Return (X, Y) of the center of cell containing provided text 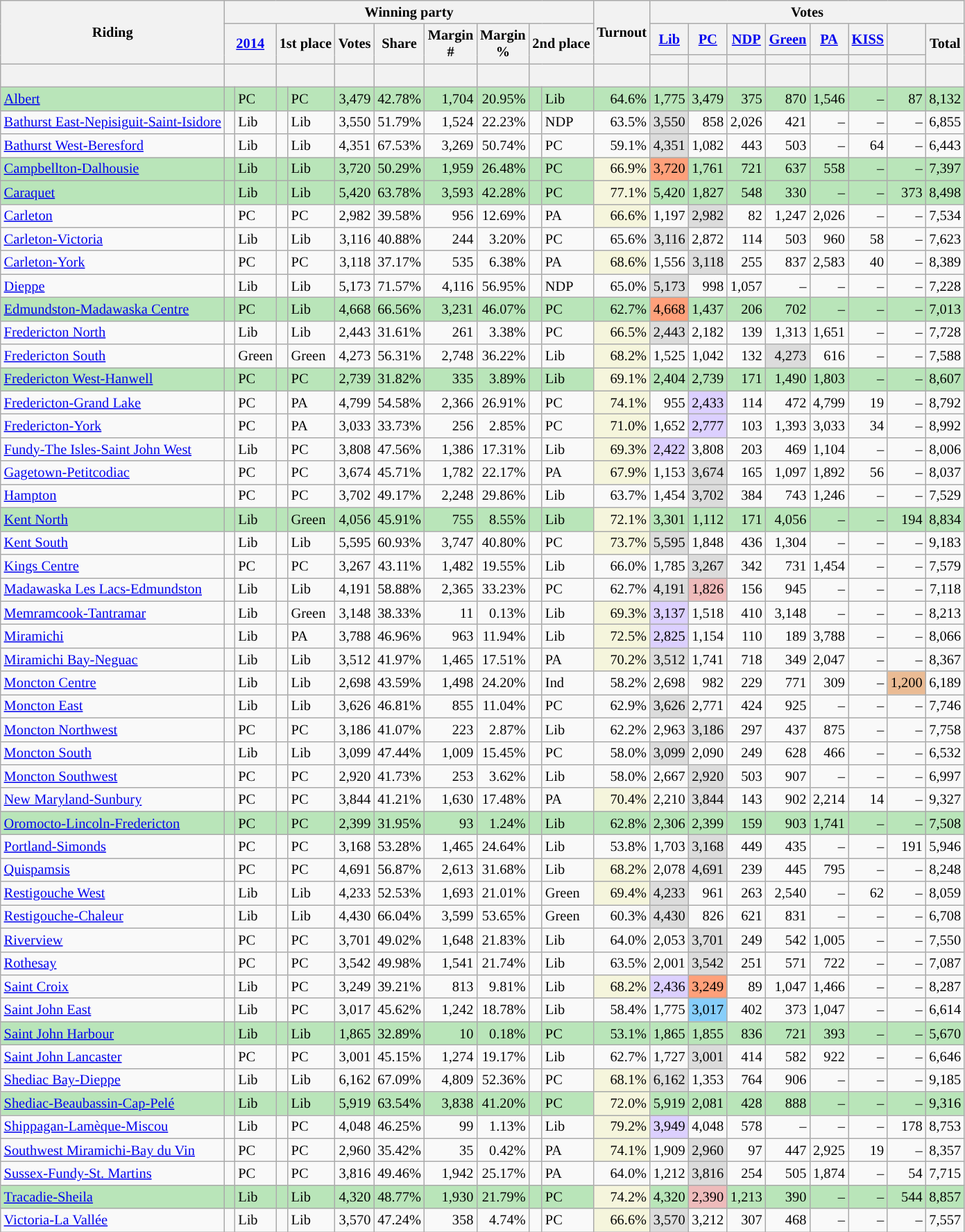
1,651 (829, 332)
47.56% (400, 449)
1,313 (788, 332)
5,946 (945, 846)
718 (746, 659)
9,316 (945, 1104)
1,761 (708, 169)
1,057 (746, 286)
2,366 (451, 403)
955 (669, 403)
69.1% (622, 379)
49.98% (400, 963)
3,838 (451, 1104)
15.45% (502, 753)
82 (746, 216)
63.54% (400, 1104)
902 (788, 800)
1,909 (669, 1150)
472 (788, 403)
33.23% (502, 589)
2,214 (829, 800)
22.23% (502, 122)
Dieppe (112, 286)
6,708 (945, 916)
7,746 (945, 706)
45.15% (400, 1056)
7,623 (945, 239)
1,498 (451, 683)
56.31% (400, 356)
Campbellton-Dalhousie (112, 169)
Shediac Bay-Dieppe (112, 1080)
960 (829, 239)
1,082 (708, 146)
Miramichi Bay-Neguac (112, 659)
1,693 (451, 893)
9,183 (945, 543)
254 (746, 1174)
178 (907, 1126)
53.28% (400, 846)
64 (868, 146)
31.68% (502, 870)
21.74% (502, 963)
2,667 (669, 776)
40.88% (400, 239)
72.1% (622, 519)
1,213 (746, 1197)
46.25% (400, 1126)
3,599 (451, 916)
67.53% (400, 146)
2.87% (502, 729)
702 (788, 309)
468 (788, 1220)
29.86% (502, 496)
41.20% (502, 1104)
2,182 (708, 332)
571 (788, 963)
384 (746, 496)
771 (788, 683)
Restigouche-Chaleur (112, 916)
2,078 (669, 870)
Kent North (112, 519)
159 (746, 823)
2,748 (451, 356)
8,607 (945, 379)
1,393 (788, 425)
2,925 (829, 1150)
637 (788, 169)
63.7% (622, 496)
165 (746, 473)
KISS (868, 39)
40.80% (502, 543)
39.21% (400, 986)
Saint Croix (112, 986)
1,042 (708, 356)
6,646 (945, 1056)
31.82% (400, 379)
Shippagan-Lamèque-Miscou (112, 1126)
42.28% (502, 192)
8,753 (945, 1126)
297 (746, 729)
1,005 (829, 940)
72.0% (622, 1104)
67.09% (400, 1080)
855 (451, 706)
544 (907, 1197)
7,579 (945, 566)
31.95% (400, 823)
1,200 (907, 683)
66.0% (622, 566)
Winning party (409, 12)
9,185 (945, 1080)
Saint John Lancaster (112, 1056)
945 (788, 589)
1,197 (669, 216)
961 (708, 893)
3.62% (502, 776)
3,231 (451, 309)
1,855 (708, 1033)
60.3% (622, 916)
256 (451, 425)
Carleton (112, 216)
6,443 (945, 146)
Miramichi (112, 636)
49.17% (400, 496)
3,301 (669, 519)
1,541 (451, 963)
2,433 (708, 403)
1,212 (669, 1174)
349 (788, 659)
191 (907, 846)
1,648 (451, 940)
7,588 (945, 356)
Bathurst West-Beresford (112, 146)
443 (746, 146)
1,246 (829, 496)
956 (451, 216)
Kings Centre (112, 566)
755 (451, 519)
73.7% (622, 543)
764 (746, 1080)
58.88% (400, 589)
7,758 (945, 729)
Fredericton-York (112, 425)
7,534 (945, 216)
71.57% (400, 286)
9,327 (945, 800)
Margin% (502, 44)
1,097 (788, 473)
25.17% (502, 1174)
46.81% (400, 706)
43.11% (400, 566)
505 (788, 1174)
253 (451, 776)
21.01% (502, 893)
50.74% (502, 146)
1,104 (829, 449)
12.69% (502, 216)
8,857 (945, 1197)
4.74% (502, 1220)
1,466 (829, 986)
19.55% (502, 566)
99 (451, 1126)
1,959 (451, 169)
Hampton (112, 496)
0.13% (502, 613)
7,529 (945, 496)
Caraquet (112, 192)
7,118 (945, 589)
0.42% (502, 1150)
1,154 (708, 636)
45.71% (400, 473)
963 (451, 636)
87 (907, 99)
Fredericton North (112, 332)
813 (451, 986)
10 (451, 1033)
578 (746, 1126)
1,782 (451, 473)
1,009 (451, 753)
53.65% (502, 916)
66.5% (622, 332)
1,304 (788, 543)
5,670 (945, 1033)
8,367 (945, 659)
3,137 (669, 613)
2,963 (669, 729)
58 (868, 239)
251 (746, 963)
66.9% (622, 169)
2014 (250, 44)
1,112 (708, 519)
998 (708, 286)
Margin# (451, 44)
616 (829, 356)
1,892 (829, 473)
31.61% (400, 332)
7,397 (945, 169)
41.21% (400, 800)
60.93% (400, 543)
58.4% (622, 1010)
Southwest Miramichi-Bay du Vin (112, 1150)
Carleton-Victoria (112, 239)
36.22% (502, 356)
1st place (305, 44)
229 (746, 683)
17.51% (502, 659)
203 (746, 449)
906 (788, 1080)
1,703 (669, 846)
41.73% (400, 776)
17.48% (502, 800)
Turnout (622, 32)
24.20% (502, 683)
35 (451, 1150)
56 (868, 473)
1,652 (669, 425)
410 (746, 613)
542 (788, 940)
72.5% (622, 636)
837 (788, 262)
53.1% (622, 1033)
40 (868, 262)
3.89% (502, 379)
70.2% (622, 659)
Gagetown-Petitcodiac (112, 473)
428 (746, 1104)
8,498 (945, 192)
37.17% (400, 262)
2nd place (562, 44)
795 (829, 870)
64.6% (622, 99)
Victoria-La Vallée (112, 1220)
1,630 (451, 800)
Albert (112, 99)
2,248 (451, 496)
Riding (112, 32)
421 (788, 122)
2,053 (669, 940)
870 (788, 99)
66.56% (400, 309)
14 (868, 800)
139 (746, 332)
7,013 (945, 309)
8,248 (945, 870)
Ind (567, 683)
7,508 (945, 823)
54 (907, 1174)
71.0% (622, 425)
3.38% (502, 332)
7,557 (945, 1220)
54.58% (400, 403)
6.38% (502, 262)
Tracadie-Sheila (112, 1197)
466 (829, 753)
2,872 (708, 239)
6,614 (945, 1010)
48.77% (400, 1197)
7,087 (945, 963)
Memramcook-Tantramar (112, 613)
38.33% (400, 613)
743 (788, 496)
263 (746, 893)
722 (829, 963)
1.13% (502, 1126)
2,390 (708, 1197)
342 (746, 566)
20.95% (502, 99)
3,747 (451, 543)
8,059 (945, 893)
32.89% (400, 1033)
34 (868, 425)
Riverview (112, 940)
66.04% (400, 916)
7,715 (945, 1174)
17.31% (502, 449)
6,189 (945, 683)
1,727 (669, 1056)
93 (451, 823)
33.73% (400, 425)
4,116 (451, 286)
9.81% (502, 986)
2,583 (829, 262)
51.79% (400, 122)
1,827 (708, 192)
Saint John East (112, 1010)
Moncton South (112, 753)
67.9% (622, 473)
4,809 (451, 1080)
2,365 (451, 589)
8,037 (945, 473)
831 (788, 916)
435 (788, 846)
45.62% (400, 1010)
3,212 (708, 1220)
Moncton Southwest (112, 776)
436 (746, 543)
8,287 (945, 986)
58.2% (622, 683)
8,006 (945, 449)
47.24% (400, 1220)
18.78% (502, 1010)
1,490 (788, 379)
Edmundston-Madawaska Centre (112, 309)
449 (746, 846)
3,593 (451, 192)
Bathurst East-Nepisiguit-Saint-Isidore (112, 122)
888 (788, 1104)
59.1% (622, 146)
1,482 (451, 566)
307 (746, 1220)
1,274 (451, 1056)
8,357 (945, 1150)
1,826 (708, 589)
2,404 (669, 379)
1,524 (451, 122)
26.48% (502, 169)
19.17% (502, 1056)
2,540 (788, 893)
558 (829, 169)
2,210 (669, 800)
2,081 (708, 1104)
70.4% (622, 800)
189 (788, 636)
79.2% (622, 1126)
1,437 (708, 309)
New Maryland-Sunbury (112, 800)
437 (788, 729)
8,792 (945, 403)
Carleton-York (112, 262)
21.83% (502, 940)
1,930 (451, 1197)
Rothesay (112, 963)
8,992 (945, 425)
3,269 (451, 146)
56.95% (502, 286)
1.24% (502, 823)
Moncton Centre (112, 683)
1,704 (451, 99)
2,047 (829, 659)
41.97% (400, 659)
62.8% (622, 823)
8,132 (945, 99)
858 (708, 122)
414 (746, 1056)
41.07% (400, 729)
6,997 (945, 776)
156 (746, 589)
982 (708, 683)
Quispamsis (112, 870)
3,949 (669, 1126)
621 (746, 916)
223 (451, 729)
143 (746, 800)
2,422 (669, 449)
35.42% (400, 1150)
875 (829, 729)
2,771 (708, 706)
2,436 (669, 986)
49.46% (400, 1174)
8.55% (502, 519)
261 (451, 332)
26.91% (502, 403)
731 (788, 566)
1,942 (451, 1174)
1,525 (669, 356)
2,613 (451, 870)
11 (451, 613)
Kent South (112, 543)
1,546 (829, 99)
469 (788, 449)
239 (746, 870)
548 (746, 192)
2,825 (669, 636)
21.79% (502, 1197)
Fredericton South (112, 356)
62.2% (622, 729)
907 (788, 776)
2,306 (669, 823)
922 (829, 1056)
1,556 (669, 262)
194 (907, 519)
7,550 (945, 940)
903 (788, 823)
1,153 (669, 473)
47.44% (400, 753)
330 (788, 192)
65.0% (622, 286)
836 (746, 1033)
8,834 (945, 519)
309 (829, 683)
Moncton East (112, 706)
Fundy-The Isles-Saint John West (112, 449)
11.04% (502, 706)
62 (868, 893)
42.78% (400, 99)
244 (451, 239)
43.59% (400, 683)
Saint John Harbour (112, 1033)
445 (788, 870)
Madawaska Les Lacs-Edmundston (112, 589)
50.29% (400, 169)
1,848 (708, 543)
1,874 (829, 1174)
2,001 (669, 963)
77.1% (622, 192)
1,803 (829, 379)
6,532 (945, 753)
402 (746, 1010)
62.9% (622, 706)
393 (829, 1033)
Fredericton-Grand Lake (112, 403)
335 (451, 379)
53.8% (622, 846)
925 (788, 706)
Sussex-Fundy-St. Martins (112, 1174)
2.85% (502, 425)
Moncton Northwest (112, 729)
3.20% (502, 239)
24.64% (502, 846)
424 (746, 706)
Fredericton West-Hanwell (112, 379)
74.2% (622, 1197)
1,785 (669, 566)
535 (451, 262)
Shediac-Beaubassin-Cap-Pelé (112, 1104)
255 (746, 262)
89 (746, 986)
68.1% (622, 1080)
97 (746, 1150)
1,386 (451, 449)
7,228 (945, 286)
22.17% (502, 473)
0.18% (502, 1033)
358 (451, 1220)
8,213 (945, 613)
46.96% (400, 636)
8,389 (945, 262)
1,247 (788, 216)
1,518 (708, 613)
375 (746, 99)
11.94% (502, 636)
Total (945, 44)
2,090 (708, 753)
6,855 (945, 122)
103 (746, 425)
7,728 (945, 332)
390 (788, 1197)
Portland-Simonds (112, 846)
56.87% (400, 870)
45.91% (400, 519)
49.02% (400, 940)
52.53% (400, 893)
63.78% (400, 192)
39.58% (400, 216)
2,777 (708, 425)
1,353 (708, 1080)
52.36% (502, 1080)
69.4% (622, 893)
68.6% (622, 262)
1,242 (451, 1010)
Restigouche West (112, 893)
Oromocto-Lincoln-Fredericton (112, 823)
132 (746, 356)
826 (708, 916)
Share (400, 44)
8,066 (945, 636)
206 (746, 309)
110 (746, 636)
447 (788, 1150)
628 (788, 753)
582 (788, 1056)
46.07% (502, 309)
65.6% (622, 239)
